Search for the cell housing the specified text and yield its [X, Y] center coordinate. 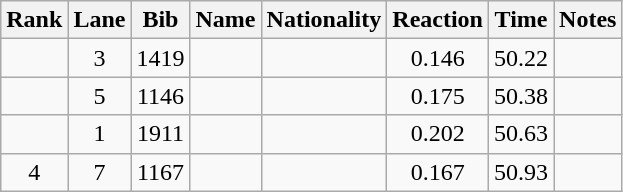
Name [226, 20]
1 [100, 134]
0.146 [438, 58]
Rank [34, 20]
4 [34, 172]
Bib [160, 20]
Lane [100, 20]
0.175 [438, 96]
1146 [160, 96]
Notes [588, 20]
1419 [160, 58]
7 [100, 172]
Reaction [438, 20]
0.167 [438, 172]
5 [100, 96]
50.38 [520, 96]
50.63 [520, 134]
Nationality [324, 20]
50.22 [520, 58]
Time [520, 20]
1167 [160, 172]
0.202 [438, 134]
1911 [160, 134]
50.93 [520, 172]
3 [100, 58]
